Extract the [x, y] coordinate from the center of the cell holding the provided text.  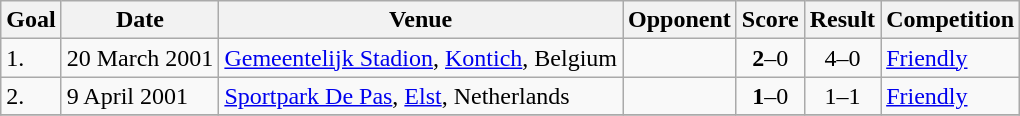
Result [842, 20]
20 March 2001 [140, 58]
Date [140, 20]
4–0 [842, 58]
1. [31, 58]
Goal [31, 20]
Opponent [680, 20]
2–0 [770, 58]
9 April 2001 [140, 96]
Sportpark De Pas, Elst, Netherlands [421, 96]
Venue [421, 20]
1–1 [842, 96]
1–0 [770, 96]
2. [31, 96]
Score [770, 20]
Gemeentelijk Stadion, Kontich, Belgium [421, 58]
Competition [950, 20]
